Detect which cell encompasses the target text, then output its [x, y] center coordinate. 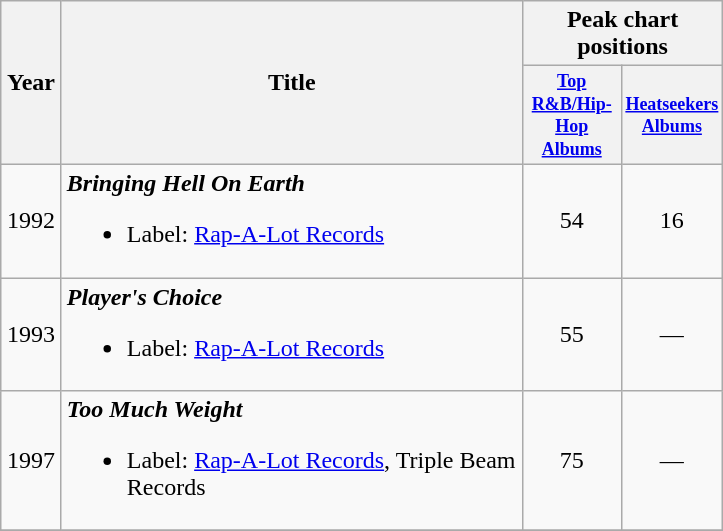
Year [32, 83]
Heatseekers Albums [672, 116]
Player's ChoiceLabel: Rap-A-Lot Records [292, 334]
Top R&B/Hip-Hop Albums [572, 116]
1997 [32, 461]
Title [292, 83]
55 [572, 334]
75 [572, 461]
1992 [32, 220]
54 [572, 220]
1993 [32, 334]
Bringing Hell On EarthLabel: Rap-A-Lot Records [292, 220]
Peak chart positions [622, 34]
16 [672, 220]
Too Much WeightLabel: Rap-A-Lot Records, Triple Beam Records [292, 461]
